Search for the cell housing the specified text and yield its (x, y) center coordinate. 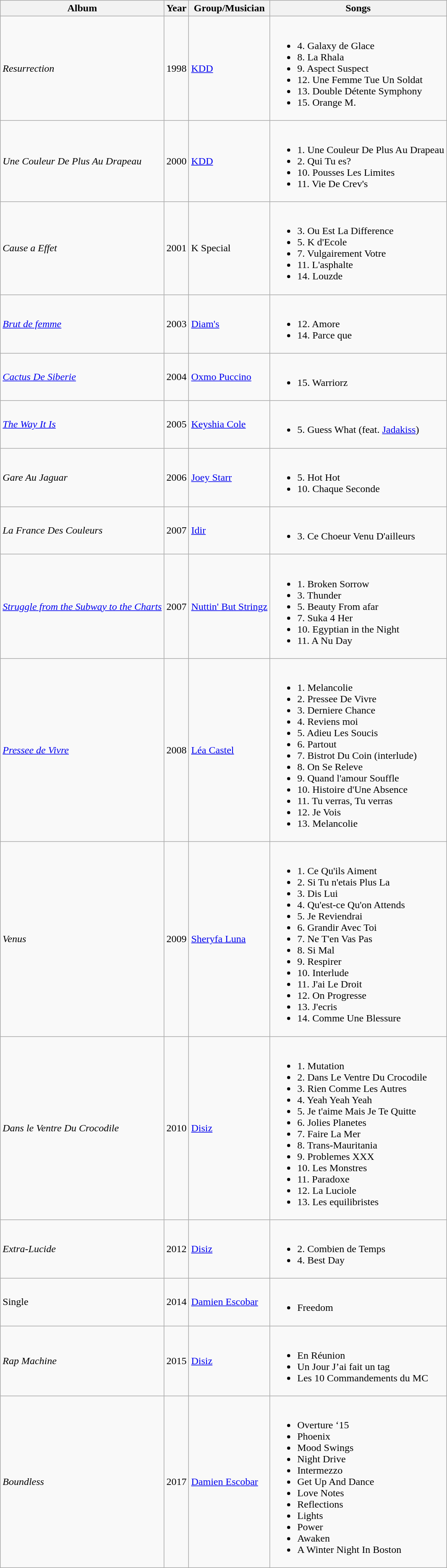
Album (82, 8)
Struggle from the Subway to the Charts (82, 606)
2010 (176, 1128)
Single (82, 1302)
12. Amore14. Parce que (358, 324)
2015 (176, 1361)
Cactus De Siberie (82, 377)
Cause a Effet (82, 248)
K Special (229, 248)
2012 (176, 1249)
The Way It Is (82, 425)
Joey Starr (229, 477)
Year (176, 8)
15. Warriorz (358, 377)
Venus (82, 939)
Boundless (82, 1482)
Nuttin' But Stringz (229, 606)
2008 (176, 750)
Resurrection (82, 68)
2017 (176, 1482)
5. Hot Hot10. Chaque Seconde (358, 477)
3. Ce Choeur Venu D'ailleurs (358, 530)
Pressee de Vivre (82, 750)
2000 (176, 161)
Group/Musician (229, 8)
Oxmo Puccino (229, 377)
2009 (176, 939)
Songs (358, 8)
Diam's (229, 324)
Une Couleur De Plus Au Drapeau (82, 161)
Freedom (358, 1302)
Sheryfa Luna (229, 939)
2003 (176, 324)
Brut de femme (82, 324)
1. Broken Sorrow3. Thunder5. Beauty From afar7. Suka 4 Her10. Egyptian in the Night11. A Nu Day (358, 606)
Dans le Ventre Du Crocodile (82, 1128)
Rap Machine (82, 1361)
2005 (176, 425)
1998 (176, 68)
1. Une Couleur De Plus Au Drapeau2. Qui Tu es?10. Pousses Les Limites11. Vie De Crev's (358, 161)
2001 (176, 248)
La France Des Couleurs (82, 530)
4. Galaxy de Glace8. La Rhala9. Aspect Suspect12. Une Femme Tue Un Soldat13. Double Détente Symphony15. Orange M. (358, 68)
En RéunionUn Jour J’ai fait un tagLes 10 Commandements du MC (358, 1361)
Gare Au Jaguar (82, 477)
3. Ou Est La Difference5. K d'Ecole7. Vulgairement Votre11. L'asphalte14. Louzde (358, 248)
2. Combien de Temps4. Best Day (358, 1249)
2014 (176, 1302)
2004 (176, 377)
Extra-Lucide (82, 1249)
Overture ‘15PhoenixMood SwingsNight DriveIntermezzoGet Up And DanceLove NotesReflectionsLightsPowerAwakenA Winter Night In Boston (358, 1482)
5. Guess What (feat. Jadakiss) (358, 425)
Idir (229, 530)
Léa Castel (229, 750)
Keyshia Cole (229, 425)
2006 (176, 477)
